For the text-containing cell, return its midpoint in [x, y] coordinate format. 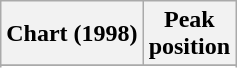
Peakposition [189, 34]
Chart (1998) [72, 34]
